Pinpoint the cell where the given text exists, returning its [x, y] midpoint coordinate. 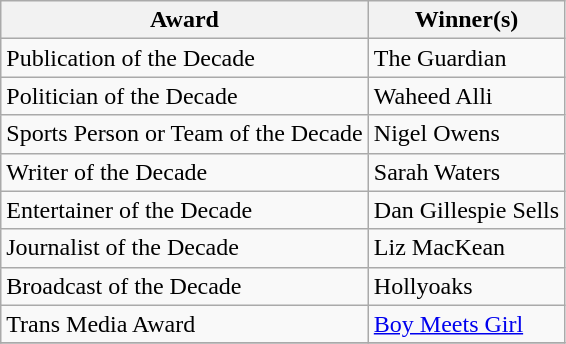
Broadcast of the Decade [185, 286]
Winner(s) [466, 20]
Journalist of the Decade [185, 248]
Nigel Owens [466, 134]
Writer of the Decade [185, 172]
Publication of the Decade [185, 58]
Sports Person or Team of the Decade [185, 134]
Liz MacKean [466, 248]
Hollyoaks [466, 286]
Sarah Waters [466, 172]
Entertainer of the Decade [185, 210]
Dan Gillespie Sells [466, 210]
Waheed Alli [466, 96]
Boy Meets Girl [466, 324]
Award [185, 20]
Trans Media Award [185, 324]
The Guardian [466, 58]
Politician of the Decade [185, 96]
